Capture the cell that displays the provided text and extract its [X, Y] central coordinate. 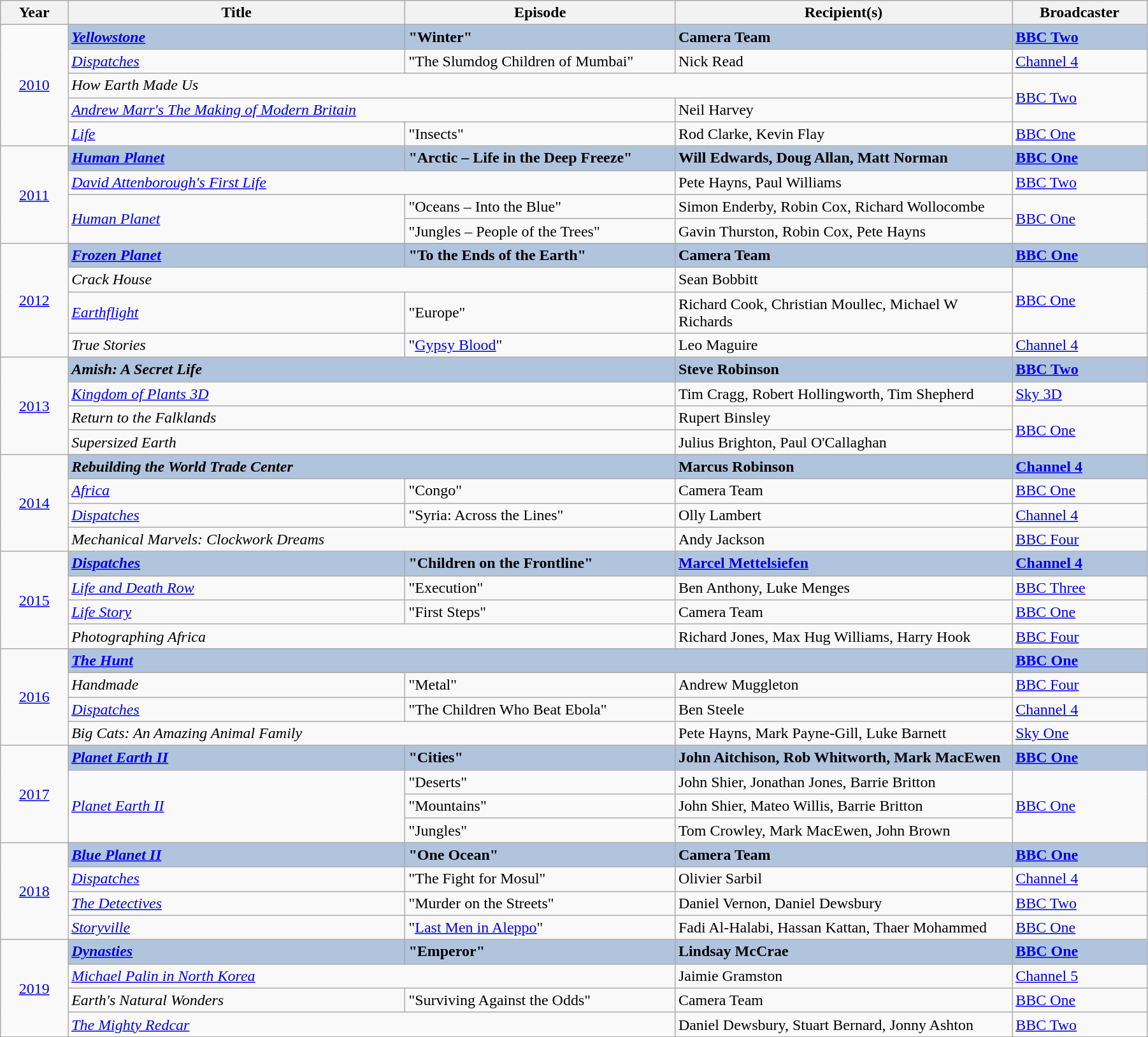
Richard Jones, Max Hug Williams, Harry Hook [843, 636]
How Earth Made Us [540, 85]
Andrew Muggleton [843, 685]
Earth's Natural Wonders [237, 1000]
"Syria: Across the Lines" [540, 515]
Yellowstone [237, 37]
"The Slumdog Children of Mumbai" [540, 61]
Sean Bobbitt [843, 279]
Ben Steele [843, 709]
"Gypsy Blood" [540, 345]
Life [237, 134]
Lindsay McCrae [843, 952]
"First Steps" [540, 612]
The Mighty Redcar [372, 1024]
Olivier Sarbil [843, 879]
"Jungles" [540, 830]
Rebuilding the World Trade Center [372, 467]
Jaimie Gramston [843, 976]
Simon Enderby, Robin Cox, Richard Wollocombe [843, 207]
John Shier, Mateo Willis, Barrie Britton [843, 806]
Neil Harvey [843, 110]
"Cities" [540, 758]
Fadi Al-Halabi, Hassan Kattan, Thaer Mohammed [843, 927]
Julius Brighton, Paul O'Callaghan [843, 442]
"Congo" [540, 491]
Daniel Vernon, Daniel Dewsbury [843, 903]
2016 [34, 697]
2018 [34, 891]
Channel 5 [1080, 976]
Marcus Robinson [843, 467]
Life Story [237, 612]
Episode [540, 13]
Marcel Mettelsiefen [843, 563]
"Mountains" [540, 806]
2013 [34, 406]
"Murder on the Streets" [540, 903]
"Jungles – People of the Trees" [540, 231]
Africa [237, 491]
Blue Planet II [237, 855]
David Attenborough's First Life [372, 182]
2012 [34, 300]
Steve Robinson [843, 370]
Year [34, 13]
Leo Maguire [843, 345]
John Aitchison, Rob Whitworth, Mark MacEwen [843, 758]
Title [237, 13]
Dynasties [237, 952]
"One Ocean" [540, 855]
Kingdom of Plants 3D [372, 394]
BBC Three [1080, 588]
Andy Jackson [843, 539]
Nick Read [843, 61]
Rod Clarke, Kevin Flay [843, 134]
True Stories [237, 345]
"Emperor" [540, 952]
2010 [34, 85]
"Metal" [540, 685]
Andrew Marr's The Making of Modern Britain [372, 110]
Sky One [1080, 734]
"Deserts" [540, 782]
Sky 3D [1080, 394]
Olly Lambert [843, 515]
Photographing Africa [372, 636]
Mechanical Marvels: Clockwork Dreams [372, 539]
Life and Death Row [237, 588]
Crack House [372, 279]
Rupert Binsley [843, 418]
Pete Hayns, Paul Williams [843, 182]
Daniel Dewsbury, Stuart Bernard, Jonny Ashton [843, 1024]
"Last Men in Aleppo" [540, 927]
"Surviving Against the Odds" [540, 1000]
Tim Cragg, Robert Hollingworth, Tim Shepherd [843, 394]
The Detectives [237, 903]
Supersized Earth [372, 442]
Amish: A Secret Life [372, 370]
Storyville [237, 927]
Frozen Planet [237, 255]
Handmade [237, 685]
Big Cats: An Amazing Animal Family [372, 734]
Michael Palin in North Korea [372, 976]
John Shier, Jonathan Jones, Barrie Britton [843, 782]
"Execution" [540, 588]
"Children on the Frontline" [540, 563]
2017 [34, 794]
Broadcaster [1080, 13]
"Insects" [540, 134]
"To the Ends of the Earth" [540, 255]
Ben Anthony, Luke Menges [843, 588]
Return to the Falklands [372, 418]
"Winter" [540, 37]
Richard Cook, Christian Moullec, Michael W Richards [843, 312]
"Europe" [540, 312]
Pete Hayns, Mark Payne-Gill, Luke Barnett [843, 734]
"The Children Who Beat Ebola" [540, 709]
2015 [34, 600]
"The Fight for Mosul" [540, 879]
The Hunt [540, 660]
Earthflight [237, 312]
Tom Crowley, Mark MacEwen, John Brown [843, 830]
Recipient(s) [843, 13]
2019 [34, 988]
2011 [34, 194]
"Arctic – Life in the Deep Freeze" [540, 158]
"Oceans – Into the Blue" [540, 207]
Will Edwards, Doug Allan, Matt Norman [843, 158]
2014 [34, 503]
Gavin Thurston, Robin Cox, Pete Hayns [843, 231]
